Return (x, y) of the center of cell containing provided text 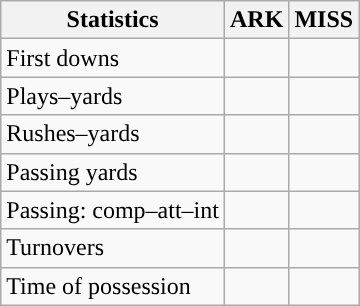
First downs (113, 58)
Passing yards (113, 172)
Statistics (113, 20)
MISS (324, 20)
Turnovers (113, 248)
Plays–yards (113, 96)
Passing: comp–att–int (113, 210)
Time of possession (113, 286)
ARK (256, 20)
Rushes–yards (113, 134)
